Return [X, Y] of the center of cell containing provided text 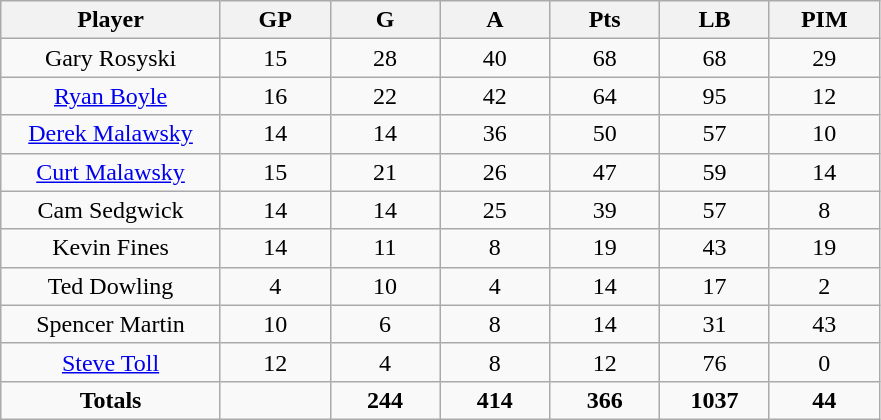
Spencer Martin [111, 324]
Ted Dowling [111, 286]
31 [715, 324]
22 [385, 96]
Pts [605, 20]
366 [605, 400]
47 [605, 172]
PIM [824, 20]
244 [385, 400]
39 [605, 210]
0 [824, 362]
Cam Sedgwick [111, 210]
64 [605, 96]
414 [495, 400]
16 [275, 96]
95 [715, 96]
Totals [111, 400]
59 [715, 172]
21 [385, 172]
Steve Toll [111, 362]
6 [385, 324]
G [385, 20]
25 [495, 210]
11 [385, 248]
28 [385, 58]
76 [715, 362]
1037 [715, 400]
Kevin Fines [111, 248]
17 [715, 286]
GP [275, 20]
Curt Malawsky [111, 172]
Gary Rosyski [111, 58]
42 [495, 96]
Derek Malawsky [111, 134]
Ryan Boyle [111, 96]
40 [495, 58]
A [495, 20]
29 [824, 58]
36 [495, 134]
44 [824, 400]
26 [495, 172]
Player [111, 20]
2 [824, 286]
50 [605, 134]
LB [715, 20]
